Search for the cell housing the specified text and yield its (X, Y) center coordinate. 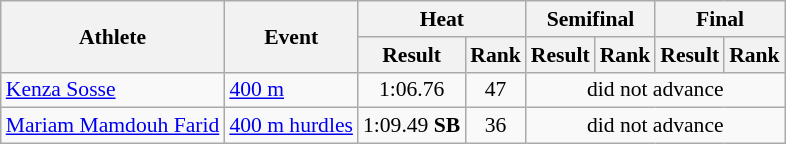
1:09.49 SB (412, 126)
Heat (442, 19)
Semifinal (590, 19)
400 m (291, 90)
Athlete (113, 36)
36 (496, 126)
400 m hurdles (291, 126)
Mariam Mamdouh Farid (113, 126)
1:06.76 (412, 90)
Event (291, 36)
Kenza Sosse (113, 90)
Final (720, 19)
47 (496, 90)
